From the cell containing the given text, extract its center point as [x, y] coordinate. 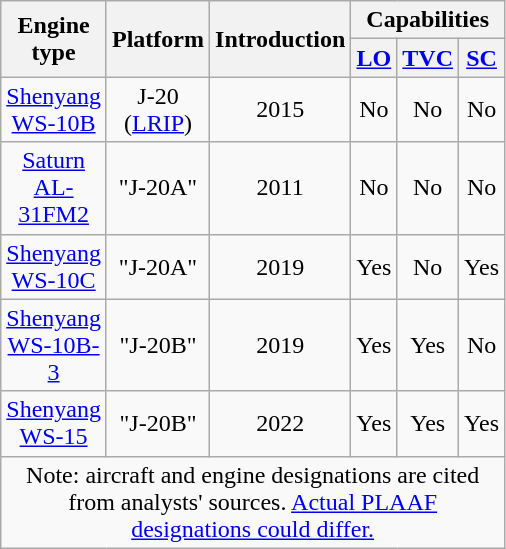
Introduction [280, 39]
Engine type [54, 39]
Note: aircraft and engine designations are cited from analysts' sources. Actual PLAAF designations could differ. [253, 502]
2011 [280, 188]
Shenyang WS-10B-3 [54, 345]
Saturn AL-31FM2 [54, 188]
Shenyang WS-10C [54, 266]
Platform [158, 39]
2015 [280, 110]
Shenyang WS-15 [54, 424]
Shenyang WS-10B [54, 110]
LO [374, 58]
J-20 (LRIP) [158, 110]
2022 [280, 424]
Capabilities [428, 20]
SC [482, 58]
TVC [428, 58]
